Identify which cell holds the provided text, then report its [X, Y] central coordinate. 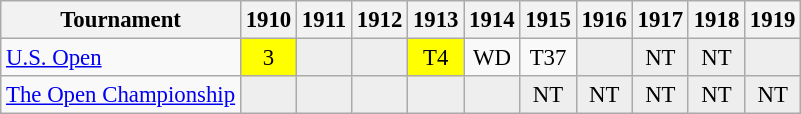
Tournament [121, 20]
1918 [716, 20]
1912 [379, 20]
1916 [604, 20]
1914 [492, 20]
T4 [436, 58]
1911 [324, 20]
1917 [660, 20]
3 [268, 58]
T37 [548, 58]
1919 [773, 20]
The Open Championship [121, 95]
1910 [268, 20]
1915 [548, 20]
1913 [436, 20]
U.S. Open [121, 58]
WD [492, 58]
